Provide the (x, y) coordinate of the cell's center where the given text is located.  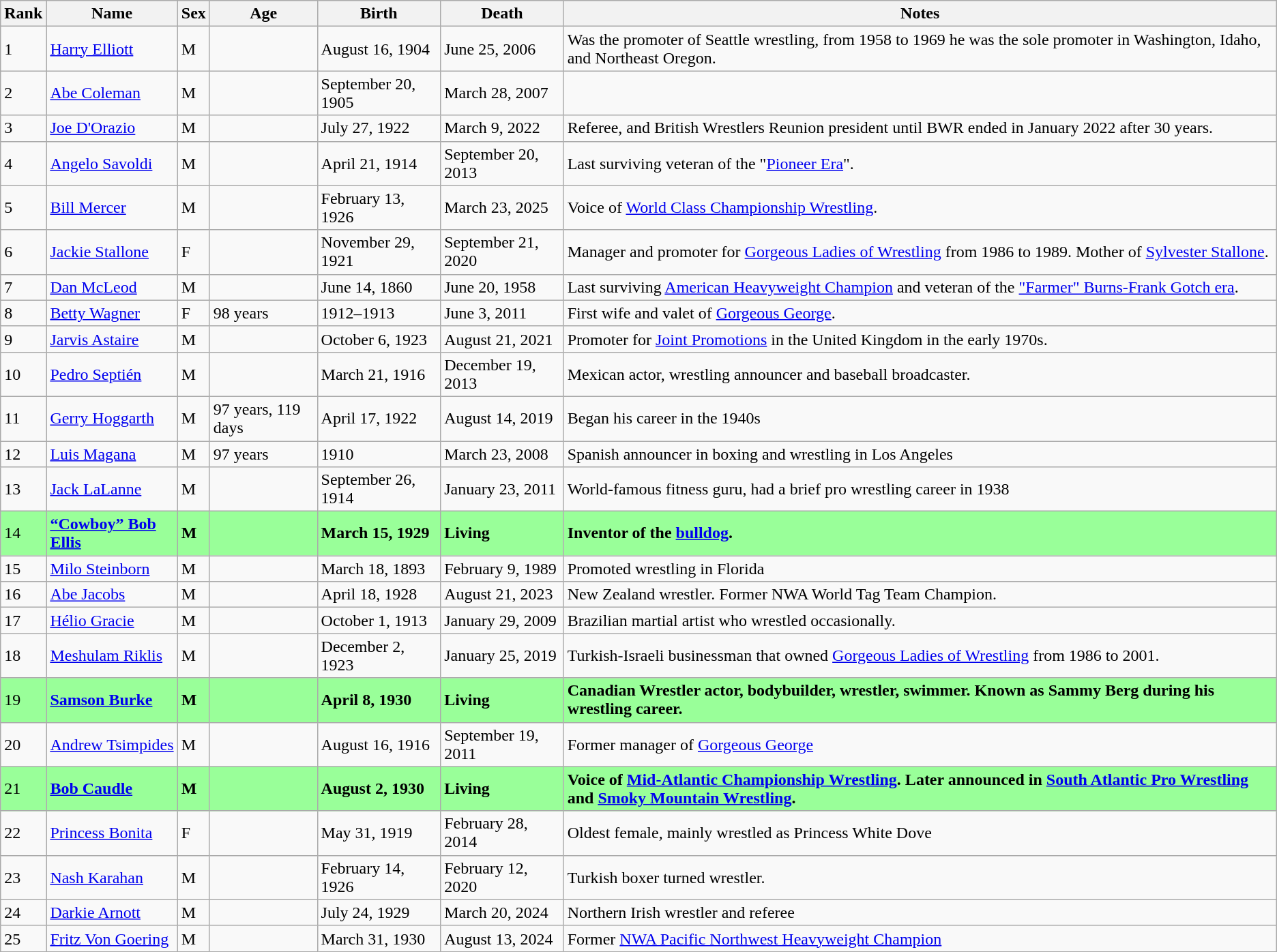
October 1, 1913 (379, 621)
25 (23, 938)
6 (23, 252)
22 (23, 833)
Age (263, 14)
April 8, 1930 (379, 700)
Dan McLeod (112, 287)
Joe D'Orazio (112, 128)
“Cowboy” Bob Ellis (112, 533)
February 14, 1926 (379, 877)
Former manager of Gorgeous George (920, 745)
Betty Wagner (112, 313)
Death (502, 14)
Fritz Von Goering (112, 938)
7 (23, 287)
Referee, and British Wrestlers Reunion president until BWR ended in January 2022 after 30 years. (920, 128)
Last surviving veteran of the "Pioneer Era". (920, 164)
Rank (23, 14)
Abe Coleman (112, 93)
Name (112, 14)
Canadian Wrestler actor, bodybuilder, wrestler, swimmer. Known as Sammy Berg during his wrestling career. (920, 700)
Oldest female, mainly wrestled as Princess White Dove (920, 833)
March 18, 1893 (379, 569)
September 20, 1905 (379, 93)
97 years (263, 453)
December 2, 1923 (379, 656)
November 29, 1921 (379, 252)
February 9, 1989 (502, 569)
May 31, 1919 (379, 833)
Meshulam Riklis (112, 656)
97 years, 119 days (263, 419)
Darkie Arnott (112, 912)
March 21, 1916 (379, 374)
Spanish announcer in boxing and wrestling in Los Angeles (920, 453)
Jarvis Astaire (112, 339)
December 19, 2013 (502, 374)
January 23, 2011 (502, 490)
March 15, 1929 (379, 533)
Abe Jacobs (112, 595)
February 12, 2020 (502, 877)
Jack LaLanne (112, 490)
August 13, 2024 (502, 938)
8 (23, 313)
March 20, 2024 (502, 912)
24 (23, 912)
August 16, 1916 (379, 745)
Voice of Mid-Atlantic Championship Wrestling. Later announced in South Atlantic Pro Wrestling and Smoky Mountain Wrestling. (920, 788)
August 2, 1930 (379, 788)
August 14, 2019 (502, 419)
March 9, 2022 (502, 128)
Inventor of the bulldog. (920, 533)
Manager and promoter for Gorgeous Ladies of Wrestling from 1986 to 1989. Mother of Sylvester Stallone. (920, 252)
September 21, 2020 (502, 252)
1 (23, 49)
Samson Burke (112, 700)
Mexican actor, wrestling announcer and baseball broadcaster. (920, 374)
21 (23, 788)
5 (23, 207)
11 (23, 419)
98 years (263, 313)
9 (23, 339)
3 (23, 128)
Former NWA Pacific Northwest Heavyweight Champion (920, 938)
March 31, 1930 (379, 938)
Turkish boxer turned wrestler. (920, 877)
Voice of World Class Championship Wrestling. (920, 207)
Birth (379, 14)
18 (23, 656)
Hélio Gracie (112, 621)
Promoted wrestling in Florida (920, 569)
23 (23, 877)
January 29, 2009 (502, 621)
1910 (379, 453)
Promoter for Joint Promotions in the United Kingdom in the early 1970s. (920, 339)
March 23, 2025 (502, 207)
Milo Steinborn (112, 569)
October 6, 1923 (379, 339)
January 25, 2019 (502, 656)
20 (23, 745)
4 (23, 164)
Angelo Savoldi (112, 164)
September 26, 1914 (379, 490)
July 24, 1929 (379, 912)
April 21, 1914 (379, 164)
First wife and valet of Gorgeous George. (920, 313)
Notes (920, 14)
Andrew Tsimpides (112, 745)
Sex (194, 14)
Jackie Stallone (112, 252)
New Zealand wrestler. Former NWA World Tag Team Champion. (920, 595)
1912–1913 (379, 313)
June 25, 2006 (502, 49)
April 17, 1922 (379, 419)
Harry Elliott (112, 49)
Brazilian martial artist who wrestled occasionally. (920, 621)
February 28, 2014 (502, 833)
Bob Caudle (112, 788)
Luis Magana (112, 453)
September 19, 2011 (502, 745)
10 (23, 374)
March 28, 2007 (502, 93)
Nash Karahan (112, 877)
August 21, 2023 (502, 595)
Northern Irish wrestler and referee (920, 912)
World-famous fitness guru, had a brief pro wrestling career in 1938 (920, 490)
April 18, 1928 (379, 595)
19 (23, 700)
Turkish-Israeli businessman that owned Gorgeous Ladies of Wrestling from 1986 to 2001. (920, 656)
June 20, 1958 (502, 287)
August 21, 2021 (502, 339)
June 3, 2011 (502, 313)
13 (23, 490)
17 (23, 621)
16 (23, 595)
Bill Mercer (112, 207)
June 14, 1860 (379, 287)
Gerry Hoggarth (112, 419)
February 13, 1926 (379, 207)
Last surviving American Heavyweight Champion and veteran of the "Farmer" Burns-Frank Gotch era. (920, 287)
14 (23, 533)
15 (23, 569)
12 (23, 453)
Began his career in the 1940s (920, 419)
Princess Bonita (112, 833)
August 16, 1904 (379, 49)
Was the promoter of Seattle wrestling, from 1958 to 1969 he was the sole promoter in Washington, Idaho, and Northeast Oregon. (920, 49)
September 20, 2013 (502, 164)
Pedro Septién (112, 374)
March 23, 2008 (502, 453)
July 27, 1922 (379, 128)
2 (23, 93)
